Locate the cell with the specified text and output its [X, Y] center coordinate. 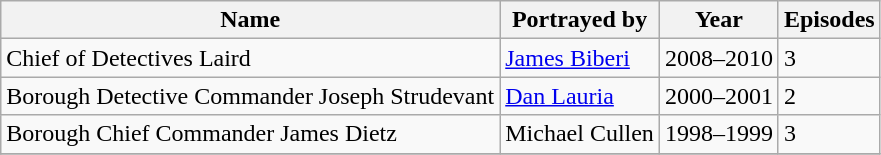
2000–2001 [718, 96]
Dan Lauria [580, 96]
Year [718, 20]
Episodes [829, 20]
Borough Chief Commander James Dietz [250, 134]
Portrayed by [580, 20]
Michael Cullen [580, 134]
1998–1999 [718, 134]
Borough Detective Commander Joseph Strudevant [250, 96]
Chief of Detectives Laird [250, 58]
2 [829, 96]
Name [250, 20]
James Biberi [580, 58]
2008–2010 [718, 58]
